Scan for the cell matching the given text and deliver its (X, Y) coordinate at center. 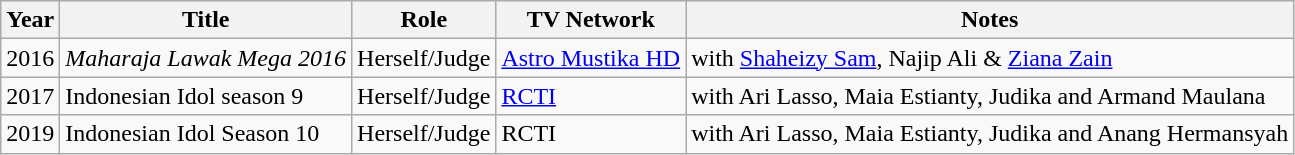
2017 (30, 96)
Role (424, 20)
with Ari Lasso, Maia Estianty, Judika and Armand Maulana (990, 96)
with Ari Lasso, Maia Estianty, Judika and Anang Hermansyah (990, 134)
2019 (30, 134)
Year (30, 20)
Indonesian Idol Season 10 (206, 134)
Title (206, 20)
2016 (30, 58)
TV Network (591, 20)
Maharaja Lawak Mega 2016 (206, 58)
Astro Mustika HD (591, 58)
with Shaheizy Sam, Najip Ali & Ziana Zain (990, 58)
Indonesian Idol season 9 (206, 96)
Notes (990, 20)
